Pinpoint the cell where the given text exists, returning its (X, Y) midpoint coordinate. 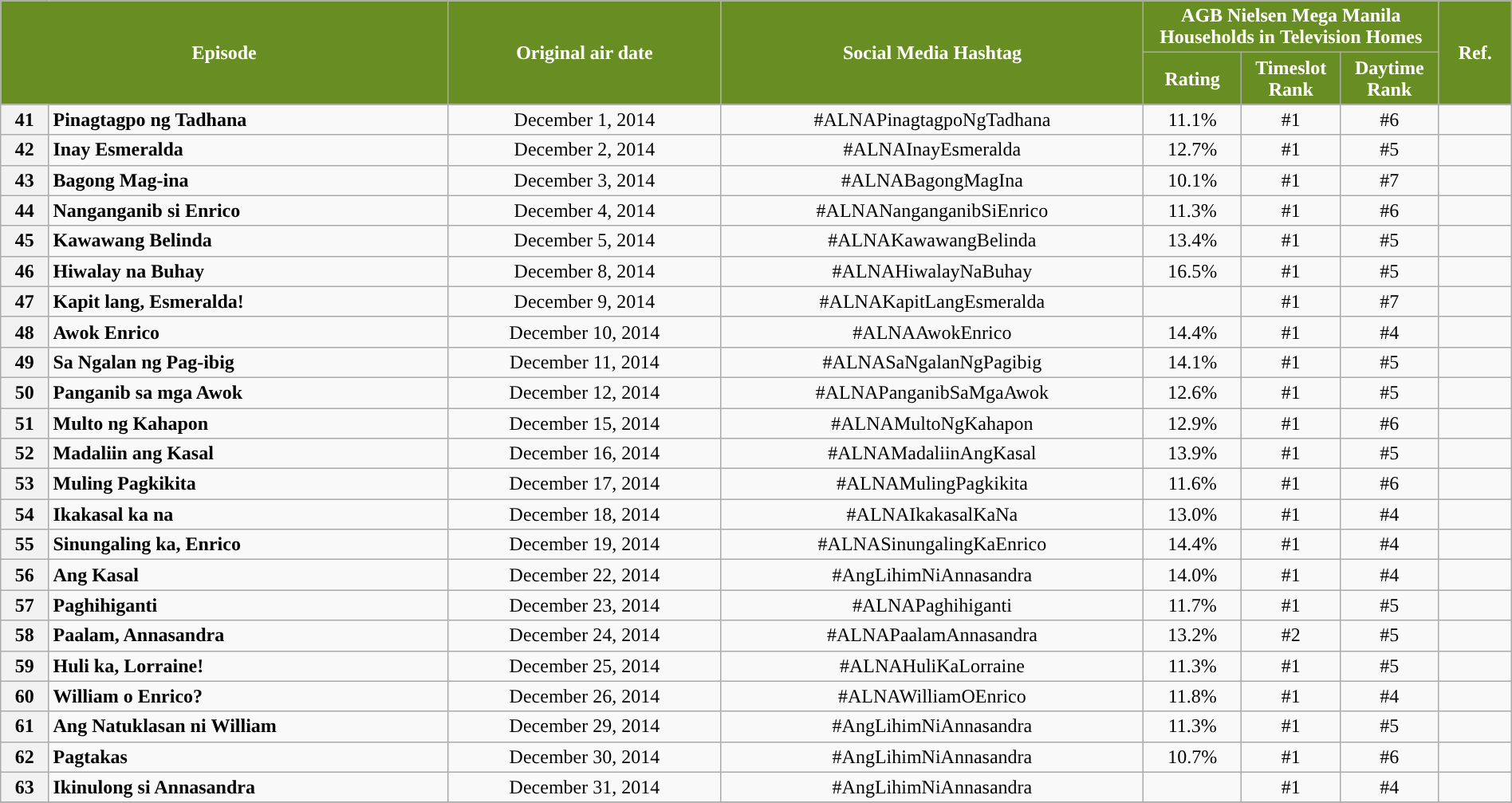
Hiwalay na Buhay (248, 271)
December 5, 2014 (584, 241)
62 (25, 757)
12.6% (1192, 392)
#ALNAKapitLangEsmeralda (931, 301)
Huli ka, Lorraine! (248, 666)
Ikakasal ka na (248, 514)
December 17, 2014 (584, 484)
12.9% (1192, 423)
December 18, 2014 (584, 514)
Pagtakas (248, 757)
#ALNAHuliKaLorraine (931, 666)
William o Enrico? (248, 696)
Episode (225, 53)
Daytime Rank (1390, 78)
Sa Ngalan ng Pag-ibig (248, 362)
10.7% (1192, 757)
Ref. (1475, 53)
December 3, 2014 (584, 180)
December 11, 2014 (584, 362)
#ALNAPanganibSaMgaAwok (931, 392)
Ang Natuklasan ni William (248, 726)
#ALNAMultoNgKahapon (931, 423)
63 (25, 787)
December 2, 2014 (584, 150)
#ALNAWilliamOEnrico (931, 696)
Paalam, Annasandra (248, 636)
#ALNAPaalamAnnasandra (931, 636)
#ALNAIkakasalKaNa (931, 514)
Paghihiganti (248, 605)
10.1% (1192, 180)
12.7% (1192, 150)
Madaliin ang Kasal (248, 454)
December 26, 2014 (584, 696)
#ALNAPaghihiganti (931, 605)
50 (25, 392)
56 (25, 575)
Kawawang Belinda (248, 241)
December 10, 2014 (584, 332)
#ALNAAwokEnrico (931, 332)
58 (25, 636)
54 (25, 514)
Inay Esmeralda (248, 150)
#ALNAKawawangBelinda (931, 241)
Rating (1192, 78)
#ALNAPinagtagpoNgTadhana (931, 120)
#ALNABagongMagIna (931, 180)
57 (25, 605)
47 (25, 301)
Bagong Mag-ina (248, 180)
61 (25, 726)
13.9% (1192, 454)
48 (25, 332)
Ikinulong si Annasandra (248, 787)
45 (25, 241)
Muling Pagkikita (248, 484)
51 (25, 423)
December 31, 2014 (584, 787)
December 22, 2014 (584, 575)
Nanganganib si Enrico (248, 211)
December 19, 2014 (584, 545)
Timeslot Rank (1291, 78)
December 8, 2014 (584, 271)
55 (25, 545)
53 (25, 484)
11.6% (1192, 484)
#ALNAMulingPagkikita (931, 484)
December 30, 2014 (584, 757)
11.8% (1192, 696)
December 16, 2014 (584, 454)
14.1% (1192, 362)
December 15, 2014 (584, 423)
December 4, 2014 (584, 211)
11.1% (1192, 120)
16.5% (1192, 271)
December 1, 2014 (584, 120)
Pinagtagpo ng Tadhana (248, 120)
42 (25, 150)
December 23, 2014 (584, 605)
13.0% (1192, 514)
AGB Nielsen Mega Manila Households in Television Homes (1290, 27)
#ALNANanganganibSiEnrico (931, 211)
11.7% (1192, 605)
59 (25, 666)
December 9, 2014 (584, 301)
44 (25, 211)
14.0% (1192, 575)
41 (25, 120)
December 29, 2014 (584, 726)
Social Media Hashtag (931, 53)
52 (25, 454)
December 25, 2014 (584, 666)
Sinungaling ka, Enrico (248, 545)
Awok Enrico (248, 332)
#2 (1291, 636)
#ALNAHiwalayNaBuhay (931, 271)
43 (25, 180)
#ALNAInayEsmeralda (931, 150)
60 (25, 696)
46 (25, 271)
Panganib sa mga Awok (248, 392)
13.2% (1192, 636)
Kapit lang, Esmeralda! (248, 301)
#ALNASaNgalanNgPagibig (931, 362)
Multo ng Kahapon (248, 423)
13.4% (1192, 241)
49 (25, 362)
Original air date (584, 53)
December 24, 2014 (584, 636)
December 12, 2014 (584, 392)
Ang Kasal (248, 575)
#ALNASinungalingKaEnrico (931, 545)
#ALNAMadaliinAngKasal (931, 454)
